Extract the [X, Y] coordinate from the center of the cell holding the provided text.  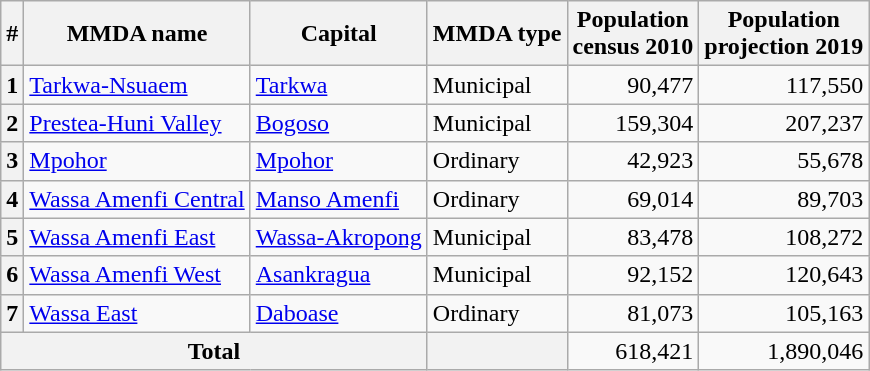
Capital [338, 34]
55,678 [784, 161]
Daboase [338, 313]
42,923 [633, 161]
105,163 [784, 313]
81,073 [633, 313]
207,237 [784, 123]
83,478 [633, 237]
89,703 [784, 199]
MMDA type [497, 34]
2 [12, 123]
Wassa Amenfi Central [137, 199]
117,550 [784, 85]
Wassa-Akropong [338, 237]
Tarkwa-Nsuaem [137, 85]
92,152 [633, 275]
Populationprojection 2019 [784, 34]
Wassa East [137, 313]
Prestea-Huni Valley [137, 123]
69,014 [633, 199]
# [12, 34]
1 [12, 85]
3 [12, 161]
6 [12, 275]
Wassa Amenfi West [137, 275]
Bogoso [338, 123]
Wassa Amenfi East [137, 237]
159,304 [633, 123]
4 [12, 199]
Asankragua [338, 275]
618,421 [633, 351]
1,890,046 [784, 351]
5 [12, 237]
Total [214, 351]
Manso Amenfi [338, 199]
90,477 [633, 85]
MMDA name [137, 34]
108,272 [784, 237]
7 [12, 313]
Populationcensus 2010 [633, 34]
120,643 [784, 275]
Tarkwa [338, 85]
